Identify which cell holds the provided text, then report its [x, y] central coordinate. 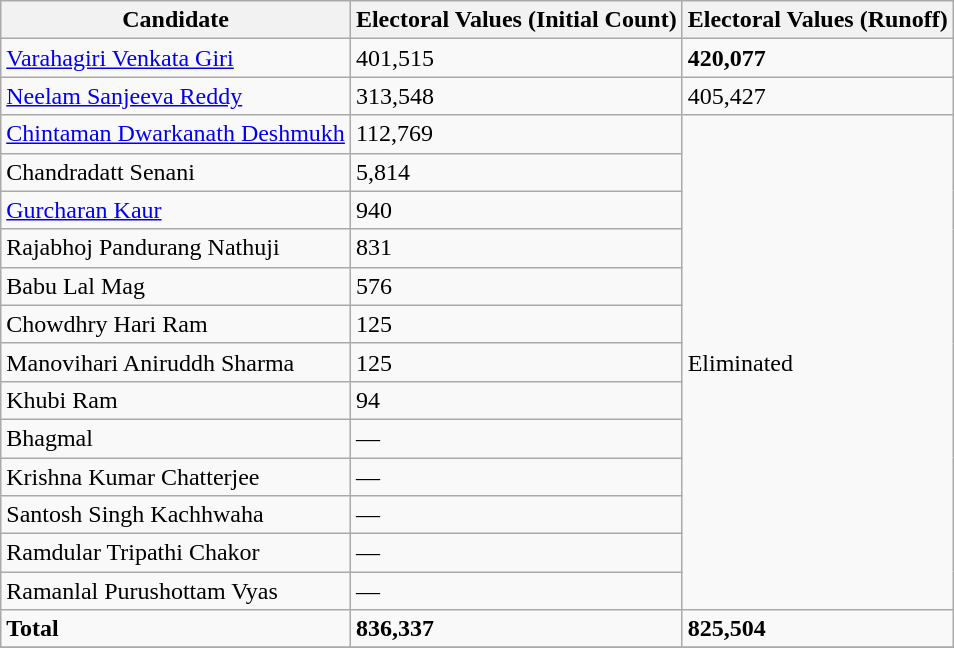
Eliminated [818, 362]
Chandradatt Senani [176, 172]
420,077 [818, 58]
Khubi Ram [176, 400]
Rajabhoj Pandurang Nathuji [176, 248]
Santosh Singh Kachhwaha [176, 515]
Krishna Kumar Chatterjee [176, 477]
Varahagiri Venkata Giri [176, 58]
112,769 [516, 134]
313,548 [516, 96]
Electoral Values (Initial Count) [516, 20]
576 [516, 286]
Bhagmal [176, 438]
Babu Lal Mag [176, 286]
401,515 [516, 58]
Candidate [176, 20]
Manovihari Aniruddh Sharma [176, 362]
Electoral Values (Runoff) [818, 20]
94 [516, 400]
Chowdhry Hari Ram [176, 324]
Ramanlal Purushottam Vyas [176, 591]
940 [516, 210]
405,427 [818, 96]
Ramdular Tripathi Chakor [176, 553]
836,337 [516, 629]
5,814 [516, 172]
825,504 [818, 629]
831 [516, 248]
Total [176, 629]
Chintaman Dwarkanath Deshmukh [176, 134]
Neelam Sanjeeva Reddy [176, 96]
Gurcharan Kaur [176, 210]
